From the cell containing the given text, extract its center point as (X, Y) coordinate. 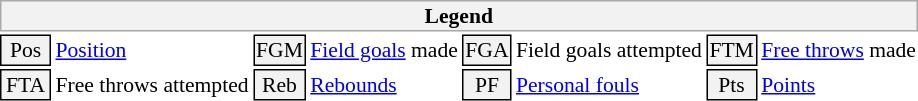
PF (486, 85)
Free throws attempted (152, 85)
Field goals made (384, 50)
Reb (280, 85)
Field goals attempted (610, 50)
Legend (458, 16)
FGA (486, 50)
Personal fouls (610, 85)
FTM (731, 50)
FGM (280, 50)
Points (839, 85)
Rebounds (384, 85)
Position (152, 50)
Pos (26, 50)
Free throws made (839, 50)
FTA (26, 85)
Pts (731, 85)
